Pinpoint the cell where the given text exists, returning its (x, y) midpoint coordinate. 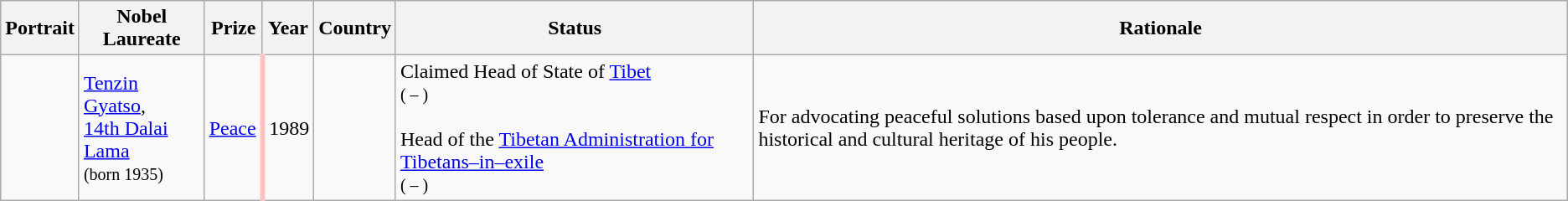
Tenzin Gyatso,14th Dalai Lama(born 1935) (142, 127)
Prize (233, 28)
Peace (233, 127)
Portrait (40, 28)
Nobel Laureate (142, 28)
Rationale (1161, 28)
For advocating peaceful solutions based upon tolerance and mutual respect in order to preserve the historical and cultural heritage of his people. (1161, 127)
1989 (288, 127)
Status (575, 28)
Claimed Head of State of Tibet( – )Head of the Tibetan Administration for Tibetans–in–exile( – ) (575, 127)
Year (288, 28)
Country (355, 28)
